Search for the cell housing the specified text and yield its (X, Y) center coordinate. 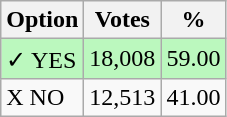
18,008 (122, 59)
X NO (42, 97)
✓ YES (42, 59)
% (194, 20)
Votes (122, 20)
12,513 (122, 97)
Option (42, 20)
59.00 (194, 59)
41.00 (194, 97)
